Scan for the cell matching the given text and deliver its [x, y] coordinate at center. 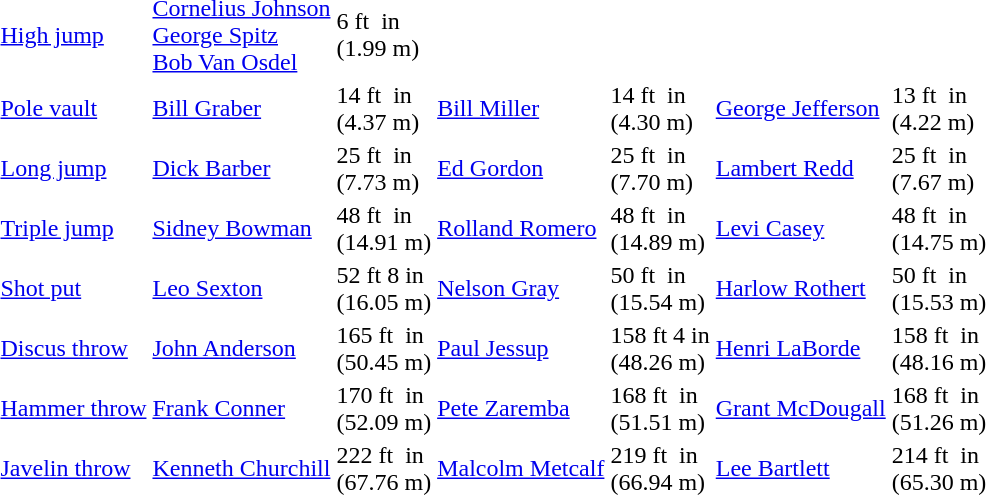
Henri LaBorde [800, 348]
Leo Sexton [242, 288]
Levi Casey [800, 228]
Grant McDougall [800, 408]
Nelson Gray [521, 288]
14 ft in(4.37 m) [384, 108]
165 ft in(50.45 m) [384, 348]
Bill Graber [242, 108]
Sidney Bowman [242, 228]
John Anderson [242, 348]
52 ft 8 in(16.05 m) [384, 288]
48 ft in(14.91 m) [384, 228]
158 ft 4 in(48.26 m) [660, 348]
Lambert Redd [800, 168]
170 ft in(52.09 m) [384, 408]
Bill Miller [521, 108]
Frank Conner [242, 408]
Dick Barber [242, 168]
168 ft in(51.51 m) [660, 408]
Pete Zaremba [521, 408]
48 ft in(14.89 m) [660, 228]
Harlow Rothert [800, 288]
50 ft in(15.54 m) [660, 288]
Ed Gordon [521, 168]
25 ft in(7.73 m) [384, 168]
Rolland Romero [521, 228]
Paul Jessup [521, 348]
25 ft in(7.70 m) [660, 168]
George Jefferson [800, 108]
14 ft in(4.30 m) [660, 108]
